Capture the cell that displays the provided text and extract its [X, Y] central coordinate. 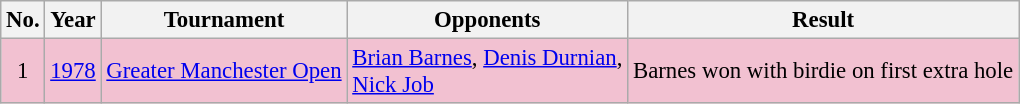
Greater Manchester Open [224, 72]
Barnes won with birdie on first extra hole [824, 72]
1978 [73, 72]
1 [23, 72]
Result [824, 20]
Brian Barnes, Denis Durnian, Nick Job [488, 72]
Year [73, 20]
Tournament [224, 20]
No. [23, 20]
Opponents [488, 20]
